From the cell containing the given text, extract its center point as (x, y) coordinate. 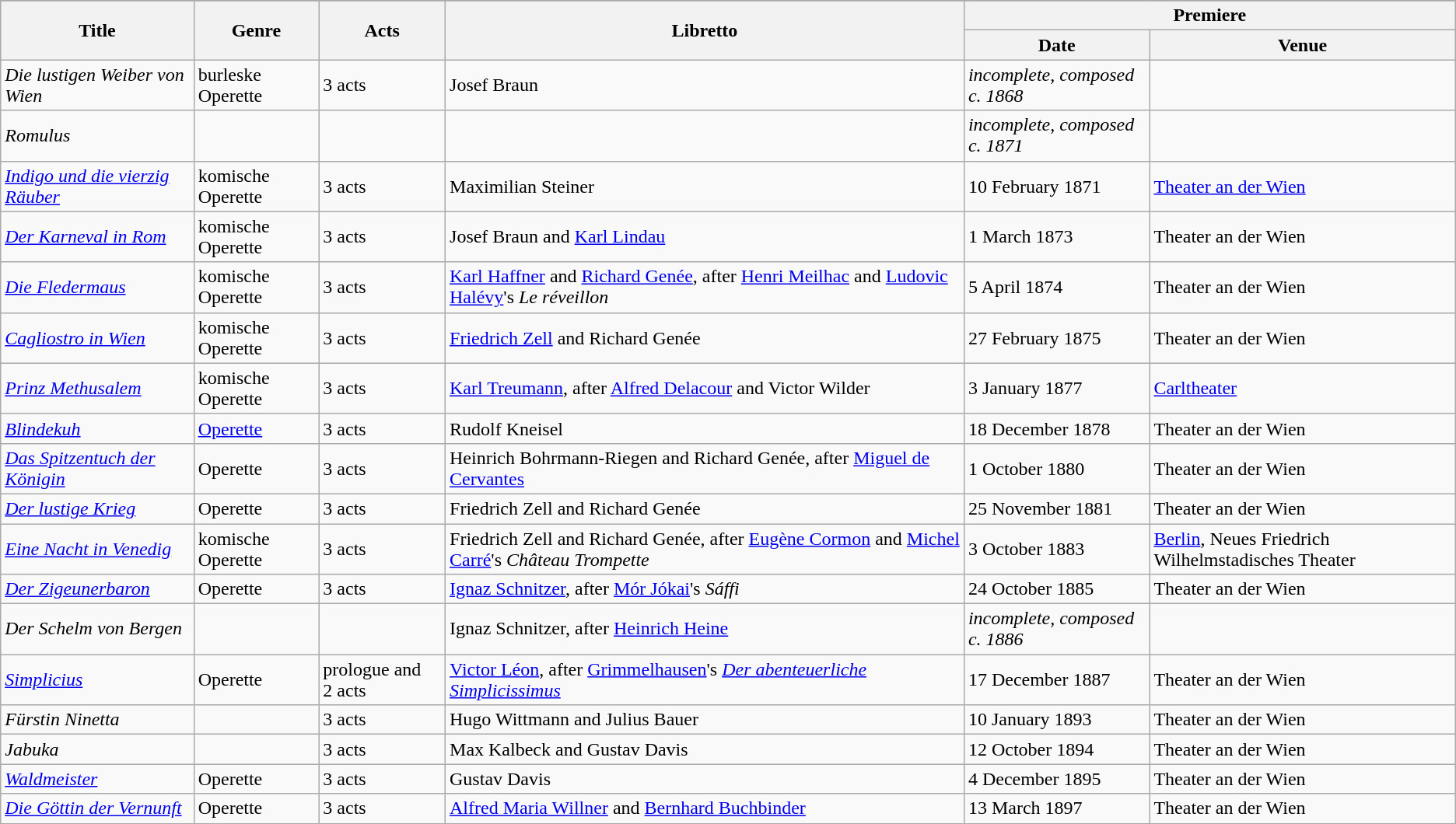
1 March 1873 (1056, 236)
Cagliostro in Wien (97, 337)
3 January 1877 (1056, 389)
3 October 1883 (1056, 549)
27 February 1875 (1056, 337)
Carltheater (1302, 389)
Gustav Davis (705, 779)
Die Göttin der Vernunft (97, 808)
Josef Braun and Karl Lindau (705, 236)
Der lustige Krieg (97, 508)
Eine Nacht in Venedig (97, 549)
Der Karneval in Rom (97, 236)
Alfred Maria Willner and Bernhard Buchbinder (705, 808)
Die Fledermaus (97, 288)
13 March 1897 (1056, 808)
4 December 1895 (1056, 779)
5 April 1874 (1056, 288)
Indigo und die vierzig Räuber (97, 187)
Blindekuh (97, 428)
24 October 1885 (1056, 589)
17 December 1887 (1056, 679)
Title (97, 30)
incomplete, composed c. 1886 (1056, 630)
Der Zigeunerbaron (97, 589)
Maximilian Steiner (705, 187)
burleske Operette (257, 86)
incomplete, composed c. 1868 (1056, 86)
Berlin, Neues Friedrich Wilhelmstadisches Theater (1302, 549)
prologue and 2 acts (383, 679)
10 February 1871 (1056, 187)
Heinrich Bohrmann-Riegen and Richard Genée, after Miguel de Cervantes (705, 468)
Romulus (97, 135)
Jabuka (97, 749)
Max Kalbeck and Gustav Davis (705, 749)
Das Spitzentuch der Königin (97, 468)
Der Schelm von Bergen (97, 630)
25 November 1881 (1056, 508)
10 January 1893 (1056, 720)
Ignaz Schnitzer, after Heinrich Heine (705, 630)
Simplicius (97, 679)
Venue (1302, 45)
1 October 1880 (1056, 468)
incomplete, composed c. 1871 (1056, 135)
Acts (383, 30)
Premiere (1209, 16)
18 December 1878 (1056, 428)
Friedrich Zell and Richard Genée, after Eugène Cormon and Michel Carré's Château Trompette (705, 549)
Genre (257, 30)
12 October 1894 (1056, 749)
Karl Treumann, after Alfred Delacour and Victor Wilder (705, 389)
Ignaz Schnitzer, after Mór Jókai's Sáffi (705, 589)
Die lustigen Weiber von Wien (97, 86)
Fürstin Ninetta (97, 720)
Prinz Methusalem (97, 389)
Rudolf Kneisel (705, 428)
Victor Léon, after Grimmelhausen's Der abenteuerliche Simplicissimus (705, 679)
Josef Braun (705, 86)
Karl Haffner and Richard Genée, after Henri Meilhac and Ludovic Halévy's Le réveillon (705, 288)
Libretto (705, 30)
Hugo Wittmann and Julius Bauer (705, 720)
Date (1056, 45)
Waldmeister (97, 779)
